Pinpoint the cell where the given text exists, returning its (X, Y) midpoint coordinate. 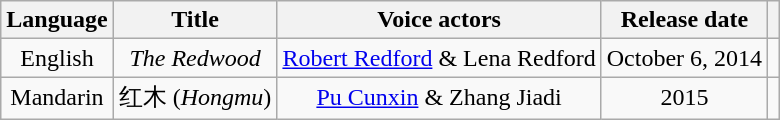
Release date (684, 20)
红木 (Hongmu) (195, 98)
English (57, 58)
Title (195, 20)
2015 (684, 98)
October 6, 2014 (684, 58)
Mandarin (57, 98)
Voice actors (439, 20)
Pu Cunxin & Zhang Jiadi (439, 98)
Robert Redford & Lena Redford (439, 58)
The Redwood (195, 58)
Language (57, 20)
